Return the [X, Y] coordinate for the center point of the cell that contains the specified text.  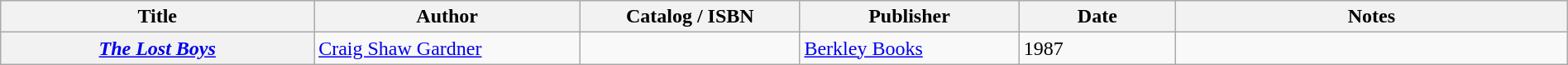
Berkley Books [910, 48]
Notes [1372, 17]
Author [447, 17]
Title [157, 17]
Craig Shaw Gardner [447, 48]
Catalog / ISBN [690, 17]
Publisher [910, 17]
The Lost Boys [157, 48]
1987 [1097, 48]
Date [1097, 17]
